From the cell containing the given text, extract its center point as (x, y) coordinate. 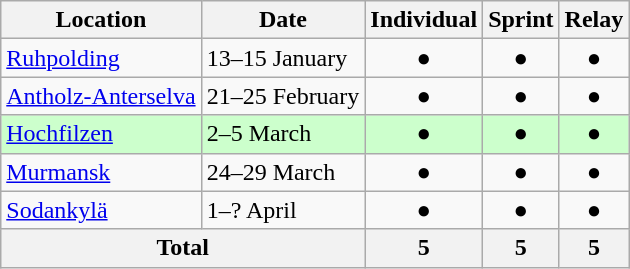
2–5 March (283, 134)
Individual (424, 20)
Ruhpolding (101, 58)
Relay (594, 20)
13–15 January (283, 58)
21–25 February (283, 96)
24–29 March (283, 172)
Date (283, 20)
Hochfilzen (101, 134)
Total (183, 248)
Murmansk (101, 172)
Sprint (521, 20)
1–? April (283, 210)
Antholz-Anterselva (101, 96)
Location (101, 20)
Sodankylä (101, 210)
